For the text-containing cell, return its midpoint in (x, y) coordinate format. 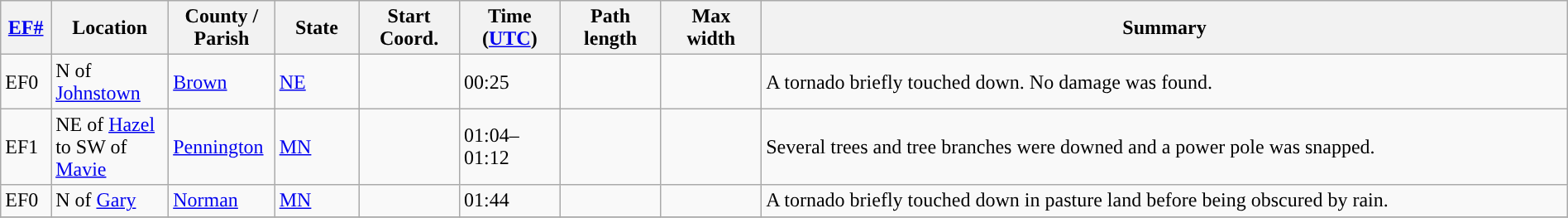
N of Johnstown (110, 81)
Path length (610, 28)
Location (110, 28)
County / Parish (222, 28)
EF# (26, 28)
Max width (711, 28)
Pennington (222, 147)
01:04–01:12 (509, 147)
Brown (222, 81)
Time (UTC) (509, 28)
A tornado briefly touched down in pasture land before being obscured by rain. (1164, 201)
A tornado briefly touched down. No damage was found. (1164, 81)
Several trees and tree branches were downed and a power pole was snapped. (1164, 147)
Norman (222, 201)
01:44 (509, 201)
Start Coord. (409, 28)
NE (316, 81)
EF1 (26, 147)
00:25 (509, 81)
Summary (1164, 28)
N of Gary (110, 201)
NE of Hazel to SW of Mavie (110, 147)
State (316, 28)
